Return the (X, Y) coordinate for the center point of the cell that contains the specified text.  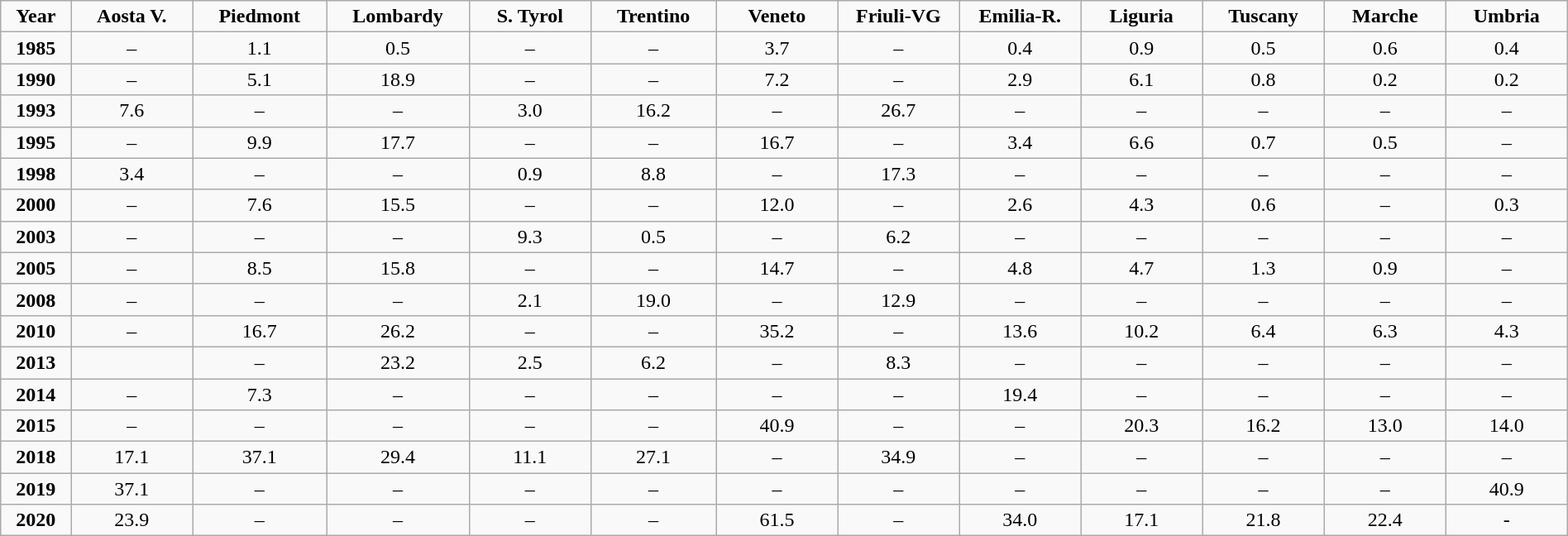
2005 (36, 268)
6.4 (1264, 331)
12.9 (898, 299)
14.7 (777, 268)
Liguria (1141, 17)
26.2 (399, 331)
5.1 (260, 79)
1998 (36, 174)
Friuli-VG (898, 17)
6.6 (1141, 142)
3.7 (777, 48)
Umbria (1507, 17)
34.0 (1021, 520)
1993 (36, 111)
18.9 (399, 79)
2015 (36, 426)
8.5 (260, 268)
10.2 (1141, 331)
2020 (36, 520)
6.3 (1384, 331)
Piedmont (260, 17)
15.8 (399, 268)
23.9 (132, 520)
19.4 (1021, 395)
35.2 (777, 331)
19.0 (653, 299)
Aosta V. (132, 17)
0.7 (1264, 142)
23.2 (399, 362)
17.7 (399, 142)
6.1 (1141, 79)
7.3 (260, 395)
2018 (36, 457)
2.9 (1021, 79)
20.3 (1141, 426)
12.0 (777, 205)
1990 (36, 79)
17.3 (898, 174)
2014 (36, 395)
61.5 (777, 520)
9.3 (529, 237)
Veneto (777, 17)
7.2 (777, 79)
34.9 (898, 457)
2010 (36, 331)
2003 (36, 237)
0.8 (1264, 79)
Tuscany (1264, 17)
3.0 (529, 111)
2019 (36, 489)
2.6 (1021, 205)
Emilia-R. (1021, 17)
1.1 (260, 48)
29.4 (399, 457)
1.3 (1264, 268)
2013 (36, 362)
Year (36, 17)
9.9 (260, 142)
Marche (1384, 17)
Trentino (653, 17)
- (1507, 520)
2.5 (529, 362)
15.5 (399, 205)
S. Tyrol (529, 17)
8.8 (653, 174)
13.6 (1021, 331)
21.8 (1264, 520)
4.8 (1021, 268)
26.7 (898, 111)
0.3 (1507, 205)
2000 (36, 205)
13.0 (1384, 426)
27.1 (653, 457)
4.7 (1141, 268)
Lombardy (399, 17)
2.1 (529, 299)
14.0 (1507, 426)
22.4 (1384, 520)
11.1 (529, 457)
1985 (36, 48)
8.3 (898, 362)
2008 (36, 299)
1995 (36, 142)
